Output the (x, y) coordinate of the center of the cell containing the given text.  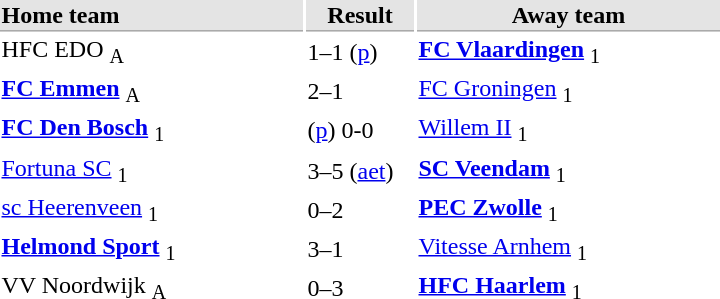
FC Vlaardingen 1 (568, 52)
1–1 (p) (360, 52)
SC Veendam 1 (568, 170)
2–1 (360, 92)
3–1 (360, 249)
FC Emmen A (152, 92)
Home team (152, 16)
(p) 0-0 (360, 131)
FC Groningen 1 (568, 92)
FC Den Bosch 1 (152, 131)
Result (360, 16)
Helmond Sport 1 (152, 249)
HFC EDO A (152, 52)
PEC Zwolle 1 (568, 210)
3–5 (aet) (360, 170)
sc Heerenveen 1 (152, 210)
0–2 (360, 210)
Fortuna SC 1 (152, 170)
Willem II 1 (568, 131)
Vitesse Arnhem 1 (568, 249)
Away team (568, 16)
